Output the [x, y] coordinate of the center of the cell containing the given text.  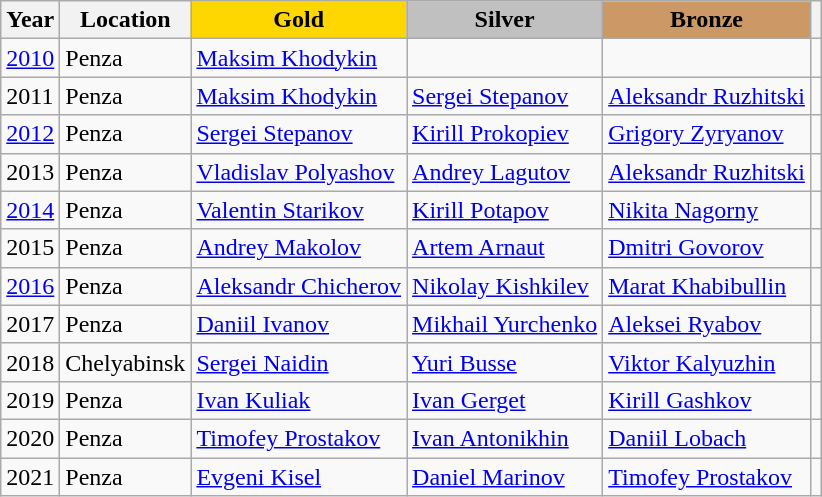
Aleksei Ryabov [707, 324]
Vladislav Polyashov [299, 172]
Viktor Kalyuzhin [707, 362]
Dmitri Govorov [707, 248]
2010 [30, 58]
Mikhail Yurchenko [505, 324]
Aleksandr Chicherov [299, 286]
2020 [30, 438]
Andrey Makolov [299, 248]
2013 [30, 172]
Year [30, 20]
Gold [299, 20]
Yuri Busse [505, 362]
Chelyabinsk [126, 362]
2021 [30, 477]
2011 [30, 96]
2017 [30, 324]
Daniel Marinov [505, 477]
Ivan Antonikhin [505, 438]
Grigory Zyryanov [707, 134]
Andrey Lagutov [505, 172]
Nikita Nagorny [707, 210]
2016 [30, 286]
Location [126, 20]
Ivan Gerget [505, 400]
Bronze [707, 20]
Artem Arnaut [505, 248]
Evgeni Kisel [299, 477]
Nikolay Kishkilev [505, 286]
2014 [30, 210]
Marat Khabibullin [707, 286]
Ivan Kuliak [299, 400]
Kirill Gashkov [707, 400]
Kirill Prokopiev [505, 134]
2019 [30, 400]
Silver [505, 20]
2018 [30, 362]
Sergei Naidin [299, 362]
Daniil Ivanov [299, 324]
2015 [30, 248]
Daniil Lobach [707, 438]
Valentin Starikov [299, 210]
Kirill Potapov [505, 210]
2012 [30, 134]
